Output the [x, y] coordinate of the center of the cell containing the given text.  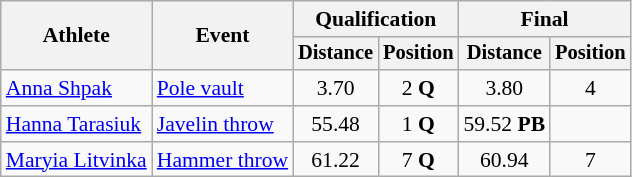
3.80 [504, 88]
59.52 PB [504, 124]
Qualification [376, 19]
Hanna Tarasiuk [76, 124]
Event [222, 36]
1 Q [418, 124]
Javelin throw [222, 124]
Final [544, 19]
2 Q [418, 88]
3.70 [336, 88]
55.48 [336, 124]
Pole vault [222, 88]
4 [590, 88]
Anna Shpak [76, 88]
Athlete [76, 36]
